Provide the (X, Y) coordinate of the cell's center where the given text is located.  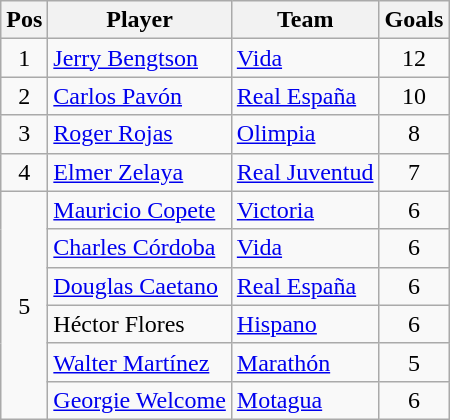
Motagua (305, 400)
Real Juventud (305, 172)
Goals (414, 20)
1 (24, 58)
7 (414, 172)
Elmer Zelaya (140, 172)
4 (24, 172)
12 (414, 58)
Victoria (305, 210)
Hispano (305, 324)
Mauricio Copete (140, 210)
Charles Córdoba (140, 248)
Player (140, 20)
Douglas Caetano (140, 286)
Carlos Pavón (140, 96)
Walter Martínez (140, 362)
Marathón (305, 362)
Jerry Bengtson (140, 58)
Georgie Welcome (140, 400)
Héctor Flores (140, 324)
10 (414, 96)
2 (24, 96)
Pos (24, 20)
Olimpia (305, 134)
Roger Rojas (140, 134)
Team (305, 20)
3 (24, 134)
8 (414, 134)
